Determine the [x, y] coordinate at the center of the cell enclosing the given text.  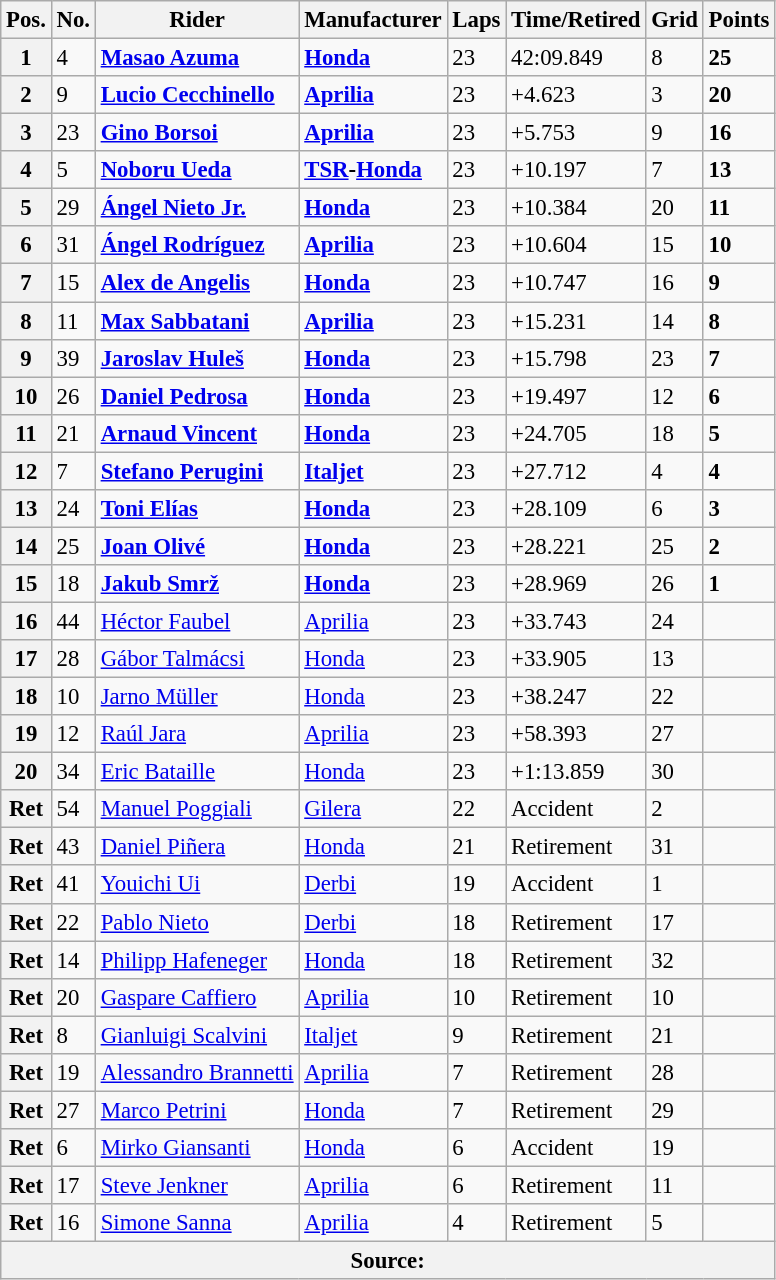
Grid [674, 20]
No. [73, 20]
Masao Azuma [197, 58]
Source: [388, 1261]
+24.705 [576, 433]
+10.747 [576, 283]
Pablo Nieto [197, 922]
Manuel Poggiali [197, 809]
34 [73, 772]
Héctor Faubel [197, 621]
32 [674, 960]
+10.604 [576, 245]
Gianluigi Scalvini [197, 1035]
Lucio Cecchinello [197, 95]
Youichi Ui [197, 885]
Ángel Rodríguez [197, 245]
Arnaud Vincent [197, 433]
Eric Bataille [197, 772]
Stefano Perugini [197, 471]
Alex de Angelis [197, 283]
Raúl Jara [197, 734]
Simone Sanna [197, 1223]
43 [73, 847]
Pos. [26, 20]
Jarno Müller [197, 697]
+10.384 [576, 208]
+4.623 [576, 95]
+28.969 [576, 584]
Joan Olivé [197, 546]
Time/Retired [576, 20]
Steve Jenkner [197, 1185]
Toni Elías [197, 509]
Max Sabbatani [197, 321]
Alessandro Brannetti [197, 1073]
+28.109 [576, 509]
Rider [197, 20]
+15.231 [576, 321]
Marco Petrini [197, 1110]
TSR-Honda [373, 170]
+10.197 [576, 170]
42:09.849 [576, 58]
Daniel Piñera [197, 847]
+33.743 [576, 621]
44 [73, 621]
+27.712 [576, 471]
Philipp Hafeneger [197, 960]
Gino Borsoi [197, 133]
+5.753 [576, 133]
Ángel Nieto Jr. [197, 208]
+33.905 [576, 659]
Laps [476, 20]
Gaspare Caffiero [197, 997]
+28.221 [576, 546]
Noboru Ueda [197, 170]
+15.798 [576, 358]
Jakub Smrž [197, 584]
Points [738, 20]
39 [73, 358]
+58.393 [576, 734]
Manufacturer [373, 20]
Jaroslav Huleš [197, 358]
Daniel Pedrosa [197, 396]
30 [674, 772]
Mirko Giansanti [197, 1148]
54 [73, 809]
+19.497 [576, 396]
Gilera [373, 809]
41 [73, 885]
+1:13.859 [576, 772]
Gábor Talmácsi [197, 659]
+38.247 [576, 697]
